Provide the [X, Y] coordinate of the cell's center where the given text is located.  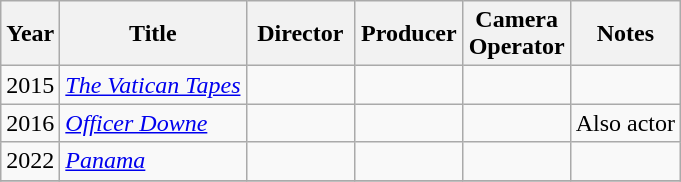
2022 [30, 161]
Director [300, 34]
Panama [153, 161]
Officer Downe [153, 123]
Notes [625, 34]
2016 [30, 123]
Also actor [625, 123]
The Vatican Tapes [153, 85]
Producer [410, 34]
CameraOperator [516, 34]
2015 [30, 85]
Title [153, 34]
Year [30, 34]
